Find where the given text appears and provide that cell's center as [X, Y] coordinate. 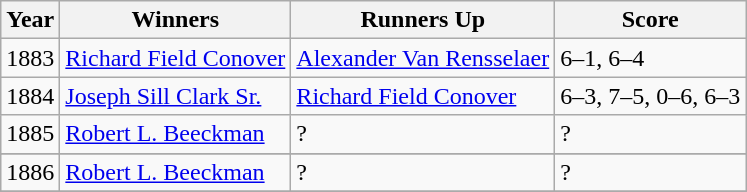
1883 [30, 58]
1886 [30, 172]
1884 [30, 96]
Year [30, 20]
Joseph Sill Clark Sr. [176, 96]
Winners [176, 20]
6–1, 6–4 [650, 58]
Runners Up [423, 20]
1885 [30, 134]
Alexander Van Rensselaer [423, 58]
Score [650, 20]
6–3, 7–5, 0–6, 6–3 [650, 96]
